Extract the (x, y) coordinate from the center of the cell holding the provided text.  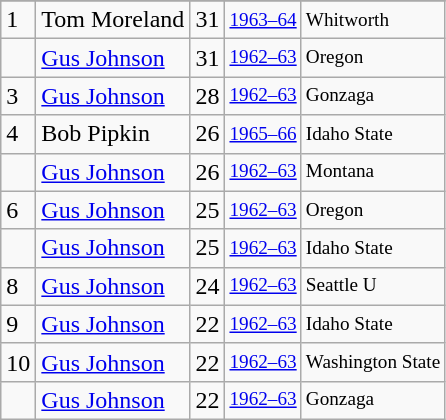
8 (18, 286)
Montana (373, 172)
28 (208, 96)
10 (18, 362)
Bob Pipkin (113, 134)
24 (208, 286)
9 (18, 324)
1963–64 (263, 20)
4 (18, 134)
3 (18, 96)
Seattle U (373, 286)
1 (18, 20)
6 (18, 210)
Tom Moreland (113, 20)
Whitworth (373, 20)
1965–66 (263, 134)
Washington State (373, 362)
